Find where the given text appears and provide that cell's center as (X, Y) coordinate. 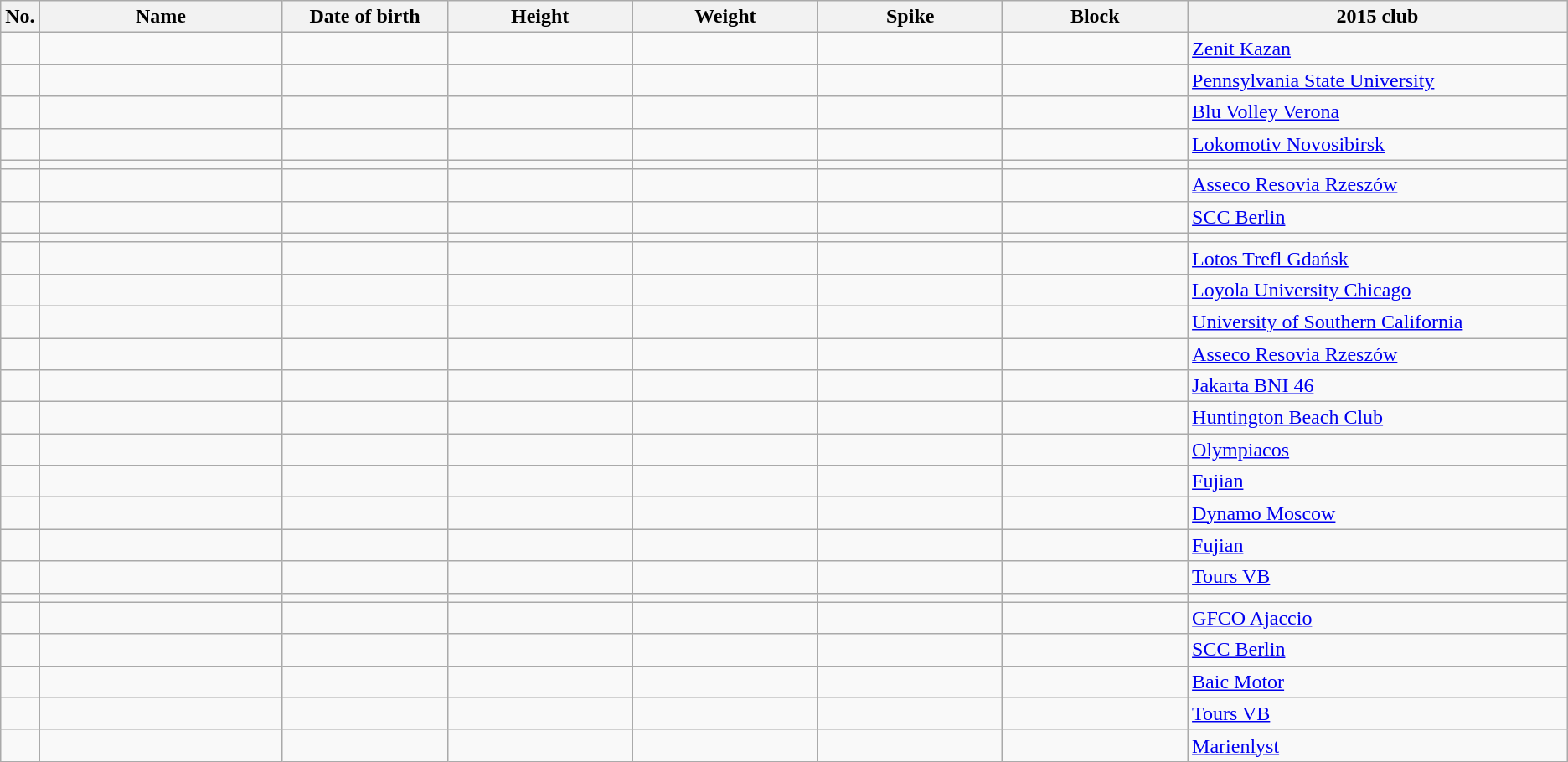
Blu Volley Verona (1378, 112)
Date of birth (365, 17)
Dynamo Moscow (1378, 513)
2015 club (1378, 17)
No. (20, 17)
University of Southern California (1378, 322)
Name (161, 17)
Block (1096, 17)
Lokomotiv Novosibirsk (1378, 144)
Weight (725, 17)
Huntington Beach Club (1378, 418)
Baic Motor (1378, 682)
Zenit Kazan (1378, 49)
Marienlyst (1378, 745)
Pennsylvania State University (1378, 80)
Lotos Trefl Gdańsk (1378, 258)
Olympiacos (1378, 450)
Spike (910, 17)
Height (539, 17)
GFCO Ajaccio (1378, 618)
Jakarta BNI 46 (1378, 386)
Loyola University Chicago (1378, 290)
